Return (x, y) of the center of cell containing provided text 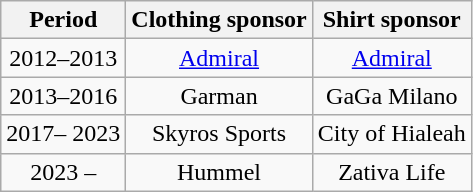
Hummel (219, 172)
Zativa Life (392, 172)
2017– 2023 (64, 134)
Period (64, 20)
GaGa Milano (392, 96)
Shirt sponsor (392, 20)
Garman (219, 96)
2023 – (64, 172)
City of Hialeah (392, 134)
2012–2013 (64, 58)
Skyros Sports (219, 134)
Clothing sponsor (219, 20)
2013–2016 (64, 96)
